Pinpoint the cell where the given text exists, returning its [X, Y] midpoint coordinate. 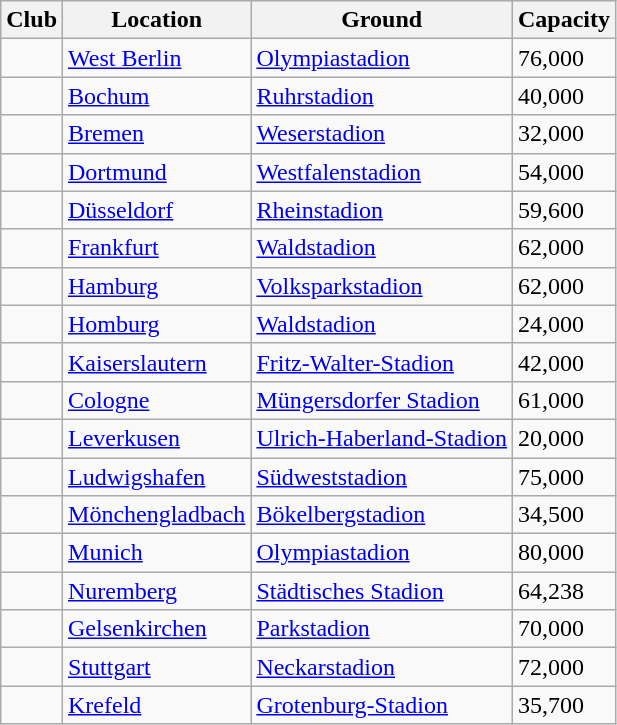
Parkstadion [382, 629]
54,000 [564, 172]
Ludwigshafen [157, 477]
Stuttgart [157, 667]
Homburg [157, 324]
Ruhrstadion [382, 96]
35,700 [564, 705]
Ulrich-Haberland-Stadion [382, 438]
Städtisches Stadion [382, 591]
Leverkusen [157, 438]
Düsseldorf [157, 210]
Fritz-Walter-Stadion [382, 362]
Cologne [157, 400]
Müngersdorfer Stadion [382, 400]
64,238 [564, 591]
59,600 [564, 210]
Munich [157, 553]
Location [157, 20]
Weserstadion [382, 134]
Krefeld [157, 705]
Ground [382, 20]
24,000 [564, 324]
Westfalenstadion [382, 172]
20,000 [564, 438]
40,000 [564, 96]
Südweststadion [382, 477]
34,500 [564, 515]
Capacity [564, 20]
Bökelbergstadion [382, 515]
Club [32, 20]
76,000 [564, 58]
Kaiserslautern [157, 362]
Grotenburg-Stadion [382, 705]
Gelsenkirchen [157, 629]
Bochum [157, 96]
72,000 [564, 667]
Rheinstadion [382, 210]
80,000 [564, 553]
32,000 [564, 134]
Nuremberg [157, 591]
70,000 [564, 629]
Neckarstadion [382, 667]
Volksparkstadion [382, 286]
Frankfurt [157, 248]
West Berlin [157, 58]
61,000 [564, 400]
Mönchengladbach [157, 515]
42,000 [564, 362]
Dortmund [157, 172]
Bremen [157, 134]
75,000 [564, 477]
Hamburg [157, 286]
